Extract the (X, Y) coordinate from the center of the cell holding the provided text.  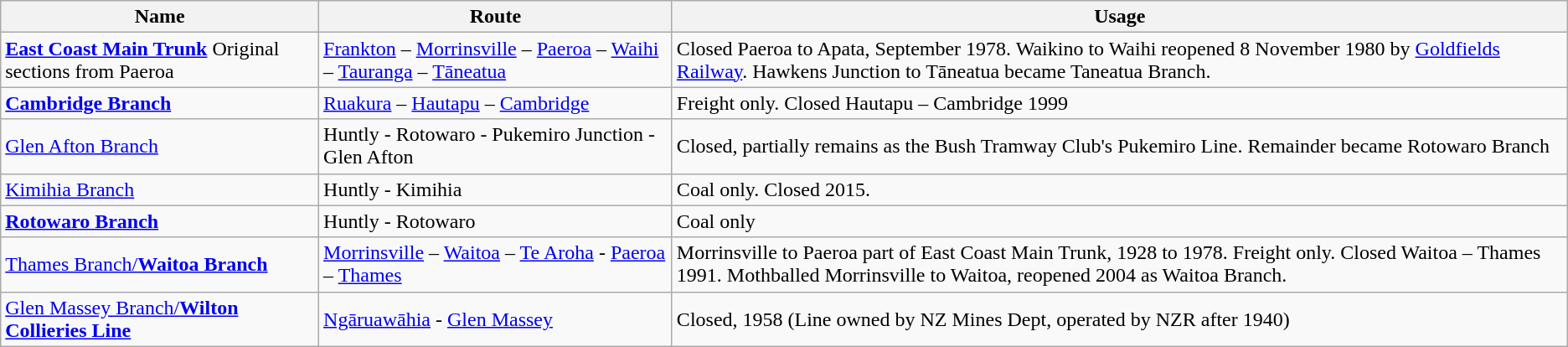
Ngāruawāhia - Glen Massey (496, 319)
Coal only (1119, 221)
Frankton – Morrinsville – Paeroa – Waihi – Tauranga – Tāneatua (496, 60)
Glen Massey Branch/Wilton Collieries Line (160, 319)
Route (496, 17)
Closed, 1958 (Line owned by NZ Mines Dept, operated by NZR after 1940) (1119, 319)
Rotowaro Branch (160, 221)
Huntly - Rotowaro - Pukemiro Junction - Glen Afton (496, 146)
Closed, partially remains as the Bush Tramway Club's Pukemiro Line. Remainder became Rotowaro Branch (1119, 146)
Name (160, 17)
East Coast Main Trunk Original sections from Paeroa (160, 60)
Freight only. Closed Hautapu – Cambridge 1999 (1119, 103)
Glen Afton Branch (160, 146)
Huntly - Rotowaro (496, 221)
Usage (1119, 17)
Cambridge Branch (160, 103)
Huntly - Kimihia (496, 189)
Ruakura – Hautapu – Cambridge (496, 103)
Kimihia Branch (160, 189)
Thames Branch/Waitoa Branch (160, 265)
Morrinsville – Waitoa – Te Aroha - Paeroa – Thames (496, 265)
Coal only. Closed 2015. (1119, 189)
